Search for the cell housing the specified text and yield its (X, Y) center coordinate. 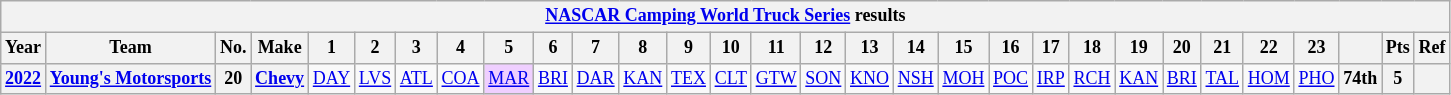
4 (460, 48)
16 (1011, 48)
DAY (331, 78)
2 (374, 48)
Chevy (280, 78)
10 (730, 48)
Ref (1432, 48)
17 (1050, 48)
Make (280, 48)
22 (1268, 48)
3 (417, 48)
21 (1222, 48)
6 (554, 48)
TEX (689, 78)
23 (1316, 48)
19 (1139, 48)
Young's Motorsports (130, 78)
TAL (1222, 78)
POC (1011, 78)
9 (689, 48)
Pts (1398, 48)
PHO (1316, 78)
KNO (870, 78)
No. (234, 48)
Team (130, 48)
2022 (24, 78)
14 (916, 48)
SON (824, 78)
11 (776, 48)
DAR (596, 78)
15 (964, 48)
NASCAR Camping World Truck Series results (726, 16)
MAR (509, 78)
HOM (1268, 78)
74th (1360, 78)
8 (643, 48)
Year (24, 48)
ATL (417, 78)
1 (331, 48)
NSH (916, 78)
MOH (964, 78)
COA (460, 78)
13 (870, 48)
12 (824, 48)
18 (1092, 48)
IRP (1050, 78)
RCH (1092, 78)
CLT (730, 78)
LVS (374, 78)
GTW (776, 78)
7 (596, 48)
